Provide the (x, y) coordinate of the cell's center where the given text is located.  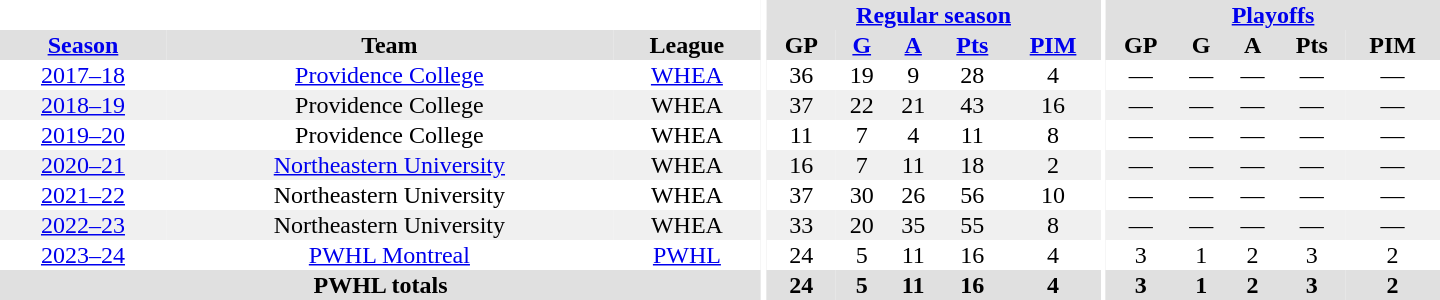
35 (912, 225)
2017–18 (83, 75)
PWHL (687, 255)
22 (862, 105)
2021–22 (83, 195)
PWHL totals (380, 285)
19 (862, 75)
43 (972, 105)
PWHL Montreal (390, 255)
28 (972, 75)
30 (862, 195)
36 (802, 75)
Regular season (934, 15)
2019–20 (83, 135)
2023–24 (83, 255)
Playoffs (1273, 15)
2022–23 (83, 225)
26 (912, 195)
21 (912, 105)
League (687, 45)
2020–21 (83, 165)
Season (83, 45)
2018–19 (83, 105)
33 (802, 225)
18 (972, 165)
55 (972, 225)
56 (972, 195)
Team (390, 45)
10 (1054, 195)
20 (862, 225)
9 (912, 75)
